Search for the cell housing the specified text and yield its (X, Y) center coordinate. 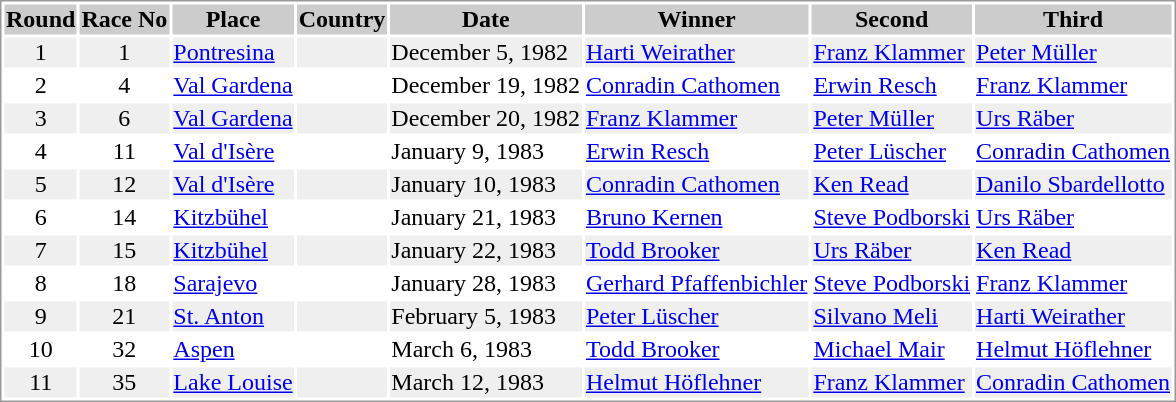
January 28, 1983 (486, 283)
35 (124, 383)
Place (233, 19)
14 (124, 217)
3 (40, 119)
21 (124, 317)
Round (40, 19)
Aspen (233, 349)
January 10, 1983 (486, 185)
Date (486, 19)
March 12, 1983 (486, 383)
Sarajevo (233, 283)
Michael Mair (892, 349)
January 21, 1983 (486, 217)
Bruno Kernen (696, 217)
Pontresina (233, 53)
2 (40, 85)
St. Anton (233, 317)
Winner (696, 19)
January 22, 1983 (486, 251)
10 (40, 349)
March 6, 1983 (486, 349)
12 (124, 185)
7 (40, 251)
Silvano Meli (892, 317)
Gerhard Pfaffenbichler (696, 283)
Danilo Sbardellotto (1074, 185)
32 (124, 349)
Third (1074, 19)
Second (892, 19)
December 5, 1982 (486, 53)
December 19, 1982 (486, 85)
February 5, 1983 (486, 317)
December 20, 1982 (486, 119)
5 (40, 185)
Lake Louise (233, 383)
January 9, 1983 (486, 151)
Country (342, 19)
8 (40, 283)
Race No (124, 19)
18 (124, 283)
15 (124, 251)
9 (40, 317)
